For the text-containing cell, return its midpoint in (X, Y) coordinate format. 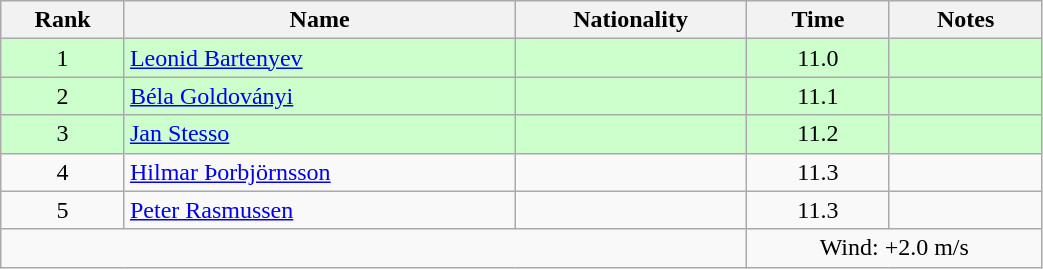
Béla Goldoványi (319, 96)
11.2 (818, 134)
Name (319, 20)
Jan Stesso (319, 134)
Nationality (631, 20)
3 (63, 134)
Hilmar Þorbjörnsson (319, 172)
4 (63, 172)
Wind: +2.0 m/s (894, 248)
Peter Rasmussen (319, 210)
2 (63, 96)
1 (63, 58)
5 (63, 210)
Leonid Bartenyev (319, 58)
11.1 (818, 96)
Time (818, 20)
11.0 (818, 58)
Notes (966, 20)
Rank (63, 20)
